Provide the [X, Y] coordinate of the cell's center where the given text is located.  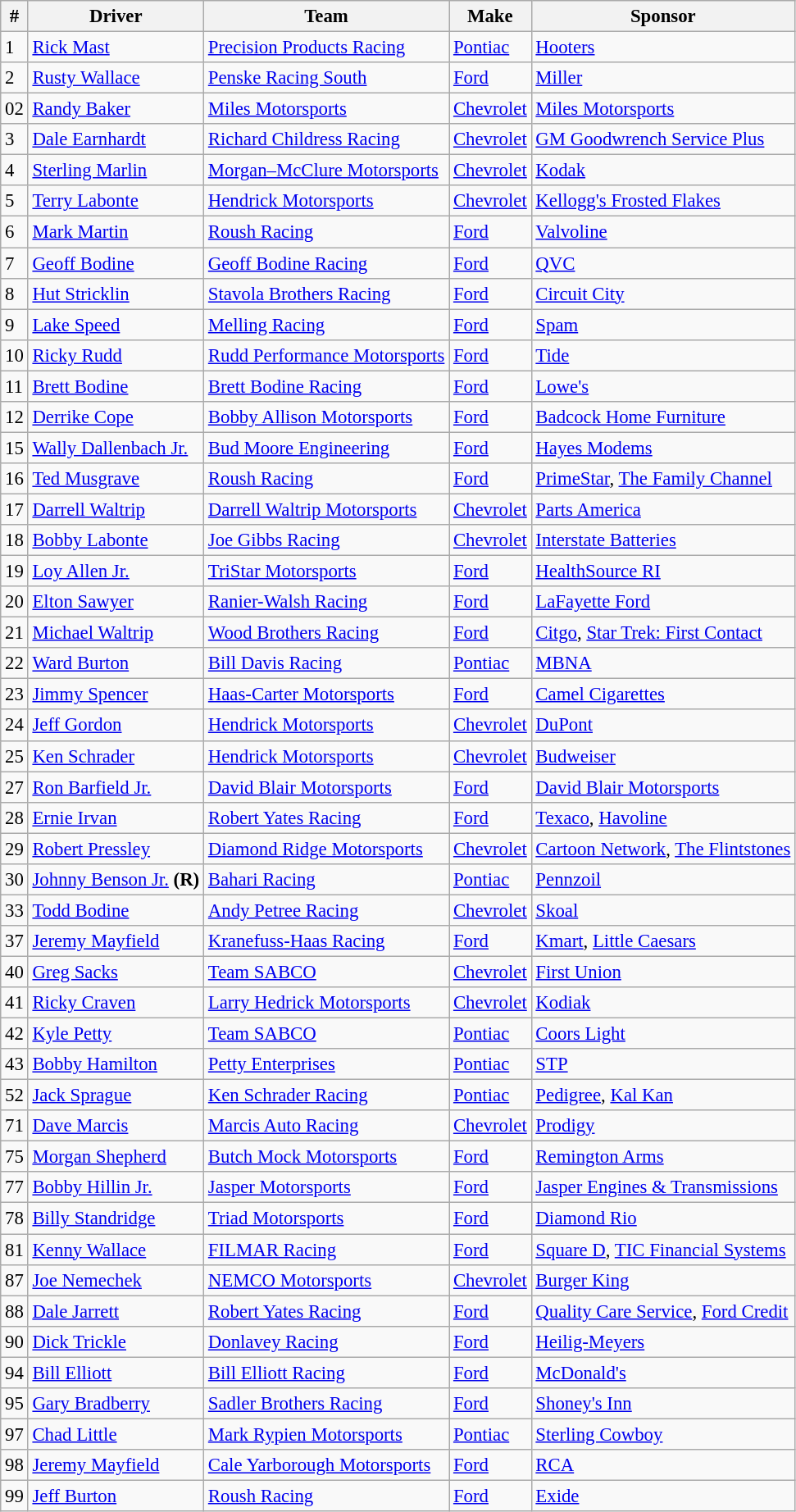
Chad Little [116, 1434]
Bud Moore Engineering [326, 448]
Precision Products Racing [326, 48]
Jeff Burton [116, 1496]
Joe Gibbs Racing [326, 540]
Ted Musgrave [116, 479]
Bill Elliott [116, 1373]
Diamond Ridge Motorsports [326, 849]
30 [15, 880]
Bobby Hillin Jr. [116, 1188]
Rick Mast [116, 48]
Wally Dallenbach Jr. [116, 448]
11 [15, 386]
21 [15, 633]
Michael Waltrip [116, 633]
Interstate Batteries [663, 540]
Triad Motorsports [326, 1218]
Citgo, Star Trek: First Contact [663, 633]
Square D, TIC Financial Systems [663, 1250]
Kodiak [663, 1003]
Morgan Shepherd [116, 1157]
Morgan–McClure Motorsports [326, 171]
Bobby Allison Motorsports [326, 417]
LaFayette Ford [663, 602]
Texaco, Havoline [663, 817]
RCA [663, 1465]
Diamond Rio [663, 1218]
Dale Jarrett [116, 1311]
Stavola Brothers Racing [326, 294]
94 [15, 1373]
Ken Schrader [116, 756]
Ricky Craven [116, 1003]
9 [15, 325]
Sponsor [663, 16]
Elton Sawyer [116, 602]
12 [15, 417]
Pedigree, Kal Kan [663, 1095]
Dick Trickle [116, 1341]
15 [15, 448]
Jimmy Spencer [116, 695]
Ranier-Walsh Racing [326, 602]
QVC [663, 263]
Kellogg's Frosted Flakes [663, 201]
7 [15, 263]
Driver [116, 16]
Billy Standridge [116, 1218]
42 [15, 1034]
25 [15, 756]
Pennzoil [663, 880]
Badcock Home Furniture [663, 417]
Bobby Hamilton [116, 1064]
87 [15, 1280]
Derrike Cope [116, 417]
Bill Elliott Racing [326, 1373]
Dave Marcis [116, 1126]
Geoff Bodine Racing [326, 263]
Dale Earnhardt [116, 139]
FILMAR Racing [326, 1250]
Larry Hedrick Motorsports [326, 1003]
Heilig-Meyers [663, 1341]
40 [15, 972]
Make [490, 16]
Johnny Benson Jr. (R) [116, 880]
Randy Baker [116, 109]
20 [15, 602]
95 [15, 1404]
Camel Cigarettes [663, 695]
Robert Pressley [116, 849]
TriStar Motorsports [326, 572]
71 [15, 1126]
Bill Davis Racing [326, 663]
Circuit City [663, 294]
Jasper Engines & Transmissions [663, 1188]
Sadler Brothers Racing [326, 1404]
Burger King [663, 1280]
5 [15, 201]
Gary Bradberry [116, 1404]
Jack Sprague [116, 1095]
43 [15, 1064]
Ricky Rudd [116, 355]
88 [15, 1311]
DuPont [663, 726]
Richard Childress Racing [326, 139]
HealthSource RI [663, 572]
Cale Yarborough Motorsports [326, 1465]
Brett Bodine [116, 386]
McDonald's [663, 1373]
Lowe's [663, 386]
Hut Stricklin [116, 294]
1 [15, 48]
19 [15, 572]
2 [15, 78]
Darrell Waltrip [116, 509]
# [15, 16]
37 [15, 941]
GM Goodwrench Service Plus [663, 139]
90 [15, 1341]
Mark Rypien Motorsports [326, 1434]
Prodigy [663, 1126]
First Union [663, 972]
Petty Enterprises [326, 1064]
Haas-Carter Motorsports [326, 695]
78 [15, 1218]
10 [15, 355]
Rusty Wallace [116, 78]
Loy Allen Jr. [116, 572]
Remington Arms [663, 1157]
Exide [663, 1496]
Greg Sacks [116, 972]
4 [15, 171]
Ron Barfield Jr. [116, 787]
28 [15, 817]
Coors Light [663, 1034]
NEMCO Motorsports [326, 1280]
75 [15, 1157]
Ward Burton [116, 663]
Marcis Auto Racing [326, 1126]
52 [15, 1095]
Joe Nemechek [116, 1280]
PrimeStar, The Family Channel [663, 479]
Lake Speed [116, 325]
Cartoon Network, The Flintstones [663, 849]
Mark Martin [116, 232]
02 [15, 109]
Shoney's Inn [663, 1404]
Rudd Performance Motorsports [326, 355]
Penske Racing South [326, 78]
Miller [663, 78]
27 [15, 787]
Donlavey Racing [326, 1341]
18 [15, 540]
17 [15, 509]
8 [15, 294]
Hayes Modems [663, 448]
Quality Care Service, Ford Credit [663, 1311]
Melling Racing [326, 325]
Kranefuss-Haas Racing [326, 941]
Terry Labonte [116, 201]
3 [15, 139]
23 [15, 695]
Kodak [663, 171]
Andy Petree Racing [326, 910]
Geoff Bodine [116, 263]
41 [15, 1003]
Bahari Racing [326, 880]
24 [15, 726]
98 [15, 1465]
81 [15, 1250]
16 [15, 479]
Sterling Cowboy [663, 1434]
22 [15, 663]
29 [15, 849]
Darrell Waltrip Motorsports [326, 509]
Ken Schrader Racing [326, 1095]
Butch Mock Motorsports [326, 1157]
Kmart, Little Caesars [663, 941]
Valvoline [663, 232]
Hooters [663, 48]
Skoal [663, 910]
6 [15, 232]
Sterling Marlin [116, 171]
99 [15, 1496]
STP [663, 1064]
97 [15, 1434]
Kenny Wallace [116, 1250]
Tide [663, 355]
Budweiser [663, 756]
Spam [663, 325]
Todd Bodine [116, 910]
Jasper Motorsports [326, 1188]
Jeff Gordon [116, 726]
Wood Brothers Racing [326, 633]
33 [15, 910]
Brett Bodine Racing [326, 386]
Parts America [663, 509]
Team [326, 16]
77 [15, 1188]
Ernie Irvan [116, 817]
Kyle Petty [116, 1034]
MBNA [663, 663]
Bobby Labonte [116, 540]
